Return the (x, y) coordinate for the center point of the cell that contains the specified text.  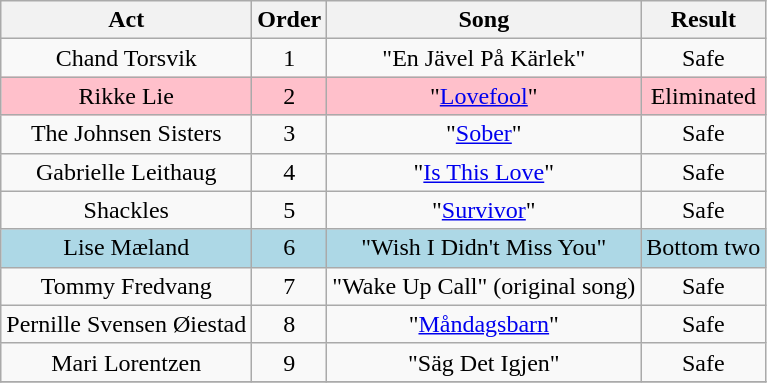
"Wish I Didn't Miss You" (484, 248)
6 (290, 248)
"Säg Det Igjen" (484, 362)
2 (290, 96)
Bottom two (704, 248)
"En Jävel På Kärlek" (484, 58)
"Survivor" (484, 210)
Gabrielle Leithaug (126, 172)
8 (290, 324)
Pernille Svensen Øiestad (126, 324)
4 (290, 172)
Eliminated (704, 96)
Mari Lorentzen (126, 362)
Tommy Fredvang (126, 286)
Act (126, 20)
Order (290, 20)
"Is This Love" (484, 172)
The Johnsen Sisters (126, 134)
"Måndagsbarn" (484, 324)
9 (290, 362)
Song (484, 20)
3 (290, 134)
1 (290, 58)
"Wake Up Call" (original song) (484, 286)
Chand Torsvik (126, 58)
5 (290, 210)
Shackles (126, 210)
Lise Mæland (126, 248)
Rikke Lie (126, 96)
"Sober" (484, 134)
7 (290, 286)
Result (704, 20)
"Lovefool" (484, 96)
